Return [x, y] of the center of cell containing provided text 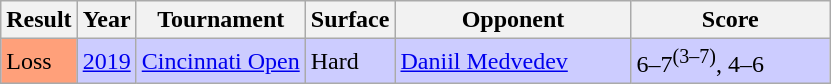
Tournament [220, 20]
Year [106, 20]
Opponent [513, 20]
Cincinnati Open [220, 62]
Daniil Medvedev [513, 62]
Score [730, 20]
Loss [39, 62]
Result [39, 20]
Surface [350, 20]
Hard [350, 62]
2019 [106, 62]
6–7(3–7), 4–6 [730, 62]
